Provide the (x, y) coordinate of the cell's center where the given text is located.  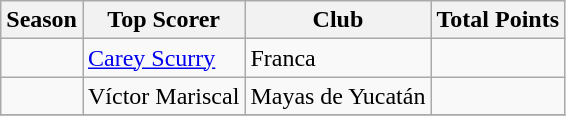
Top Scorer (163, 20)
Club (338, 20)
Season (42, 20)
Mayas de Yucatán (338, 96)
Carey Scurry (163, 58)
Víctor Mariscal (163, 96)
Franca (338, 58)
Total Points (498, 20)
